Scan for the cell matching the given text and deliver its (X, Y) coordinate at center. 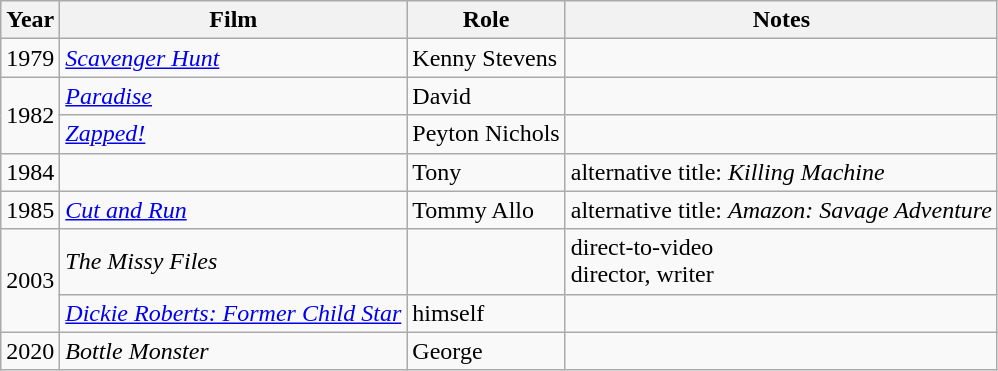
Film (234, 20)
himself (486, 313)
Notes (781, 20)
1985 (30, 210)
Cut and Run (234, 210)
George (486, 351)
Tommy Allo (486, 210)
The Missy Files (234, 262)
Scavenger Hunt (234, 58)
2003 (30, 280)
Role (486, 20)
Kenny Stevens (486, 58)
Year (30, 20)
Bottle Monster (234, 351)
Tony (486, 172)
Peyton Nichols (486, 134)
Zapped! (234, 134)
Paradise (234, 96)
1984 (30, 172)
alternative title: Amazon: Savage Adventure (781, 210)
direct-to-videodirector, writer (781, 262)
Dickie Roberts: Former Child Star (234, 313)
alternative title: Killing Machine (781, 172)
David (486, 96)
2020 (30, 351)
1982 (30, 115)
1979 (30, 58)
